Return [X, Y] of the center of cell containing provided text 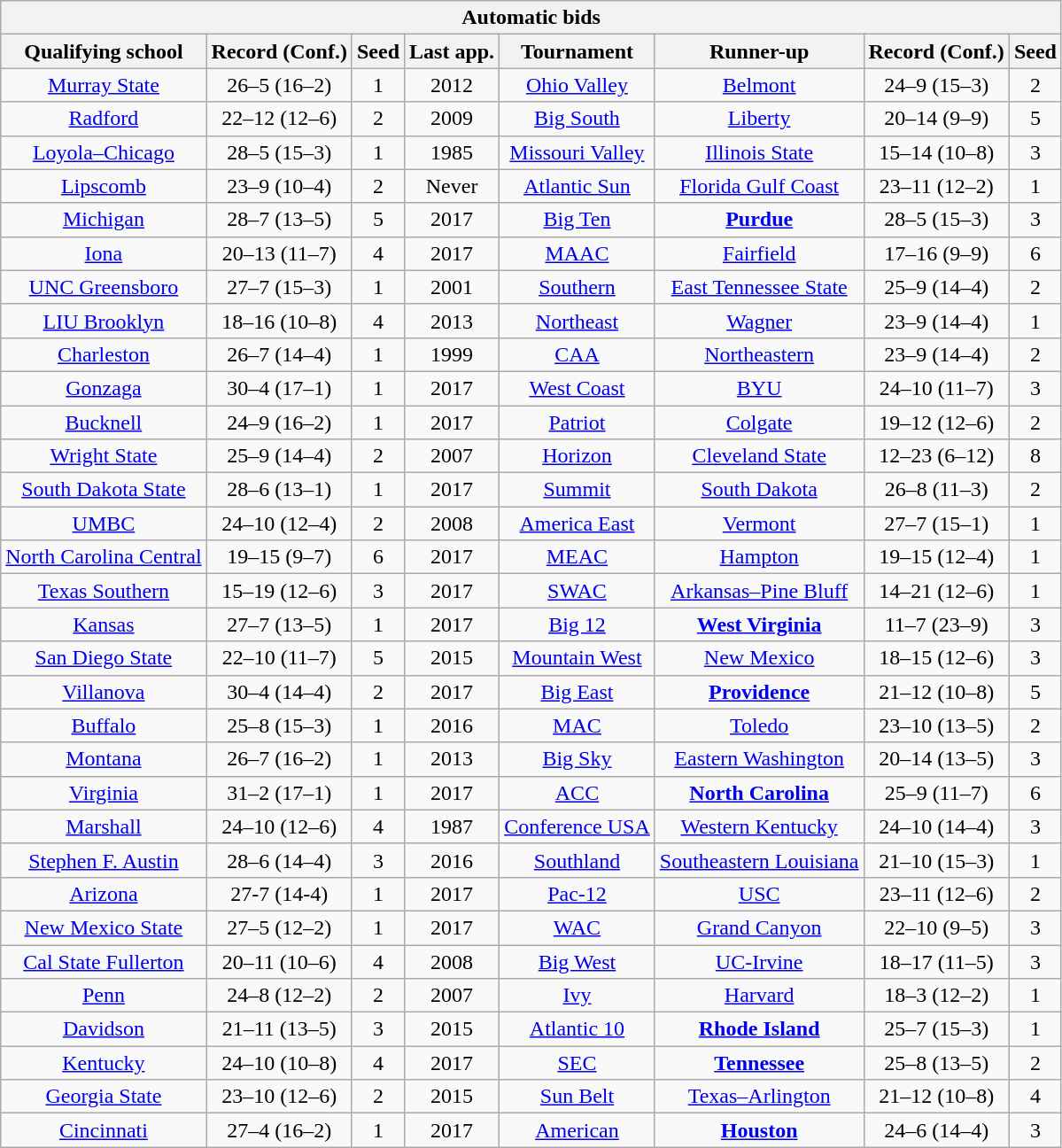
20–14 (9–9) [936, 119]
WAC [578, 927]
Colgate [759, 423]
Villanova [104, 692]
Conference USA [578, 826]
Northeast [578, 321]
Ivy [578, 996]
25–8 (13–5) [936, 1063]
14–21 (12–6) [936, 591]
20–11 (10–6) [279, 961]
24–6 (14–4) [936, 1130]
Southern [578, 287]
27–5 (12–2) [279, 927]
26–8 (11–3) [936, 490]
Toledo [759, 725]
America East [578, 524]
Kansas [104, 624]
22–10 (11–7) [279, 658]
23–11 (12–6) [936, 894]
Big Sky [578, 759]
Vermont [759, 524]
25–9 (11–7) [936, 793]
Patriot [578, 423]
27–7 (13–5) [279, 624]
New Mexico [759, 658]
1987 [452, 826]
Buffalo [104, 725]
2012 [452, 85]
26–7 (16–2) [279, 759]
South Dakota State [104, 490]
26–5 (16–2) [279, 85]
15–14 (10–8) [936, 152]
18–15 (12–6) [936, 658]
North Carolina [759, 793]
23–10 (13–5) [936, 725]
Never [452, 186]
SWAC [578, 591]
Stephen F. Austin [104, 860]
28–6 (14–4) [279, 860]
Davidson [104, 1029]
MAC [578, 725]
West Virginia [759, 624]
Big 12 [578, 624]
Automatic bids [531, 18]
Southland [578, 860]
Mountain West [578, 658]
18–17 (11–5) [936, 961]
Providence [759, 692]
2001 [452, 287]
Radford [104, 119]
Virginia [104, 793]
USC [759, 894]
2009 [452, 119]
West Coast [578, 388]
Hampton [759, 557]
Liberty [759, 119]
11–7 (23–9) [936, 624]
20–13 (11–7) [279, 253]
New Mexico State [104, 927]
Michigan [104, 220]
CAA [578, 354]
Arizona [104, 894]
17–16 (9–9) [936, 253]
Houston [759, 1130]
24–9 (16–2) [279, 423]
Big East [578, 692]
Arkansas–Pine Bluff [759, 591]
Atlantic Sun [578, 186]
Summit [578, 490]
Bucknell [104, 423]
19–12 (12–6) [936, 423]
Florida Gulf Coast [759, 186]
23–9 (10–4) [279, 186]
MEAC [578, 557]
26–7 (14–4) [279, 354]
Murray State [104, 85]
Big South [578, 119]
Tournament [578, 51]
South Dakota [759, 490]
Northeastern [759, 354]
27–7 (15–3) [279, 287]
30–4 (14–4) [279, 692]
24–10 (10–8) [279, 1063]
19–15 (9–7) [279, 557]
18–3 (12–2) [936, 996]
Tennessee [759, 1063]
Big West [578, 961]
1985 [452, 152]
Wagner [759, 321]
31–2 (17–1) [279, 793]
Illinois State [759, 152]
Pac-12 [578, 894]
Texas Southern [104, 591]
Big Ten [578, 220]
UMBC [104, 524]
UNC Greensboro [104, 287]
LIU Brooklyn [104, 321]
1999 [452, 354]
24–10 (12–6) [279, 826]
Cal State Fullerton [104, 961]
24–8 (12–2) [279, 996]
Rhode Island [759, 1029]
23–11 (12–2) [936, 186]
24–9 (15–3) [936, 85]
23–10 (12–6) [279, 1097]
Grand Canyon [759, 927]
Cleveland State [759, 456]
Gonzaga [104, 388]
SEC [578, 1063]
Belmont [759, 85]
Charleston [104, 354]
Missouri Valley [578, 152]
22–10 (9–5) [936, 927]
American [578, 1130]
Cincinnati [104, 1130]
Southeastern Louisiana [759, 860]
Lipscomb [104, 186]
Wright State [104, 456]
Last app. [452, 51]
28–6 (13–1) [279, 490]
Horizon [578, 456]
25–7 (15–3) [936, 1029]
15–19 (12–6) [279, 591]
Loyola–Chicago [104, 152]
21–10 (15–3) [936, 860]
Texas–Arlington [759, 1097]
North Carolina Central [104, 557]
30–4 (17–1) [279, 388]
24–10 (12–4) [279, 524]
Western Kentucky [759, 826]
22–12 (12–6) [279, 119]
Purdue [759, 220]
Marshall [104, 826]
Georgia State [104, 1097]
Iona [104, 253]
Qualifying school [104, 51]
21–11 (13–5) [279, 1029]
Harvard [759, 996]
BYU [759, 388]
24–10 (14–4) [936, 826]
Ohio Valley [578, 85]
Eastern Washington [759, 759]
18–16 (10–8) [279, 321]
Penn [104, 996]
San Diego State [104, 658]
8 [1035, 456]
27–7 (15–1) [936, 524]
UC-Irvine [759, 961]
Montana [104, 759]
19–15 (12–4) [936, 557]
20–14 (13–5) [936, 759]
24–10 (11–7) [936, 388]
Kentucky [104, 1063]
Atlantic 10 [578, 1029]
East Tennessee State [759, 287]
Runner-up [759, 51]
28–7 (13–5) [279, 220]
MAAC [578, 253]
12–23 (6–12) [936, 456]
Sun Belt [578, 1097]
ACC [578, 793]
27-7 (14-4) [279, 894]
25–8 (15–3) [279, 725]
Fairfield [759, 253]
27–4 (16–2) [279, 1130]
